From the cell containing the given text, extract its center point as (X, Y) coordinate. 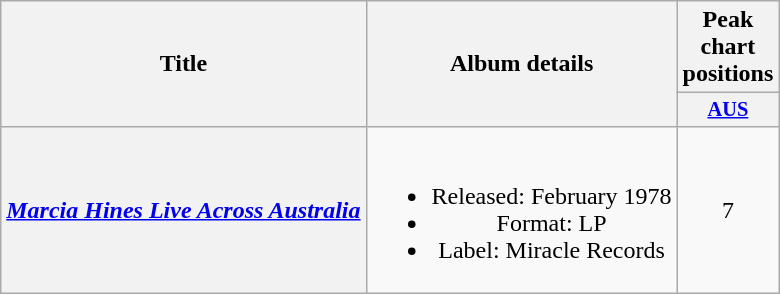
Marcia Hines Live Across Australia (184, 210)
Title (184, 64)
AUS (728, 110)
Album details (522, 64)
Released: February 1978Format: LPLabel: Miracle Records (522, 210)
7 (728, 210)
Peak chart positions (728, 47)
